Return the (x, y) coordinate for the center point of the cell that contains the specified text.  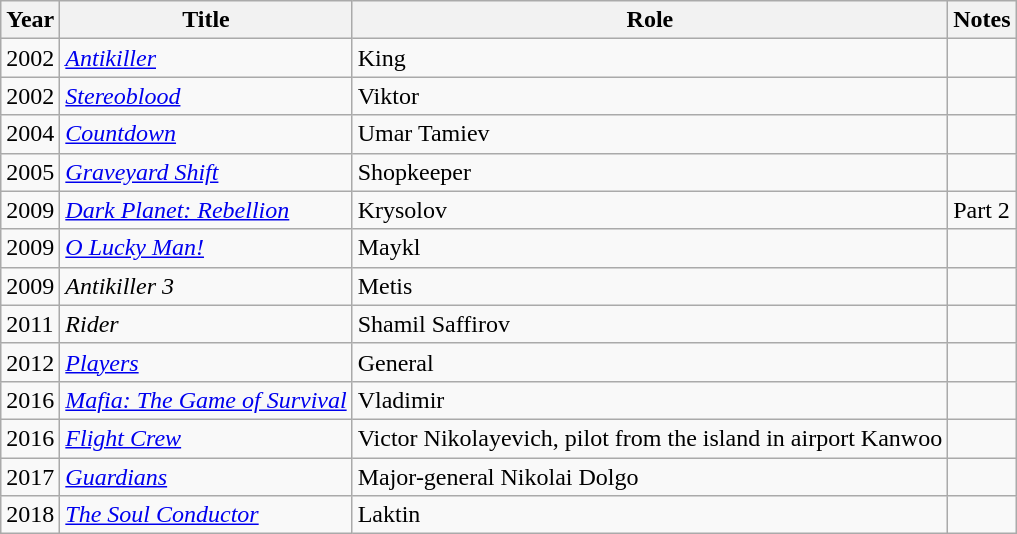
Countdown (206, 134)
King (650, 58)
Graveyard Shift (206, 172)
Year (30, 20)
2018 (30, 515)
Players (206, 362)
2004 (30, 134)
Shopkeeper (650, 172)
Antikiller (206, 58)
Guardians (206, 477)
Maykl (650, 248)
2012 (30, 362)
Stereoblood (206, 96)
Part 2 (982, 210)
The Soul Conductor (206, 515)
General (650, 362)
Flight Crew (206, 438)
Viktor (650, 96)
Major-general Nikolai Dolgo (650, 477)
Rider (206, 324)
Mafia: The Game of Survival (206, 400)
Role (650, 20)
Metis (650, 286)
Laktin (650, 515)
Notes (982, 20)
Krysolov (650, 210)
2005 (30, 172)
Umar Tamiev (650, 134)
O Lucky Man! (206, 248)
Title (206, 20)
2017 (30, 477)
Vladimir (650, 400)
2011 (30, 324)
Antikiller 3 (206, 286)
Victor Nikolayevich, pilot from the island in airport Kanwoo (650, 438)
Dark Planet: Rebellion (206, 210)
Shamil Saffirov (650, 324)
